Search for the cell housing the specified text and yield its [x, y] center coordinate. 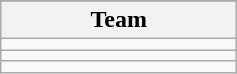
Team [119, 20]
